Locate the cell with the specified text and output its (X, Y) center coordinate. 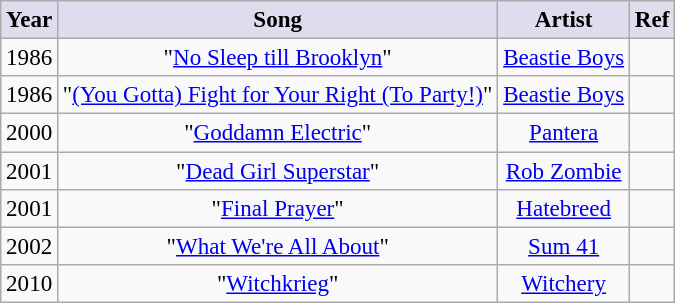
Year (30, 20)
"Final Prayer" (278, 208)
Song (278, 20)
Pantera (564, 133)
Witchery (564, 284)
2002 (30, 246)
Rob Zombie (564, 171)
"What We're All About" (278, 246)
"Goddamn Electric" (278, 133)
"Witchkrieg" (278, 284)
"Dead Girl Superstar" (278, 171)
"(You Gotta) Fight for Your Right (To Party!)" (278, 95)
Ref (652, 20)
Sum 41 (564, 246)
2010 (30, 284)
Hatebreed (564, 208)
Artist (564, 20)
2000 (30, 133)
"No Sleep till Brooklyn" (278, 57)
